Capture the cell that displays the provided text and extract its [X, Y] central coordinate. 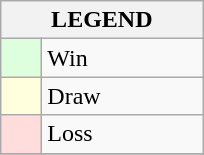
Loss [122, 134]
Draw [122, 96]
LEGEND [102, 20]
Win [122, 58]
